Determine the [x, y] coordinate at the center of the cell enclosing the given text.  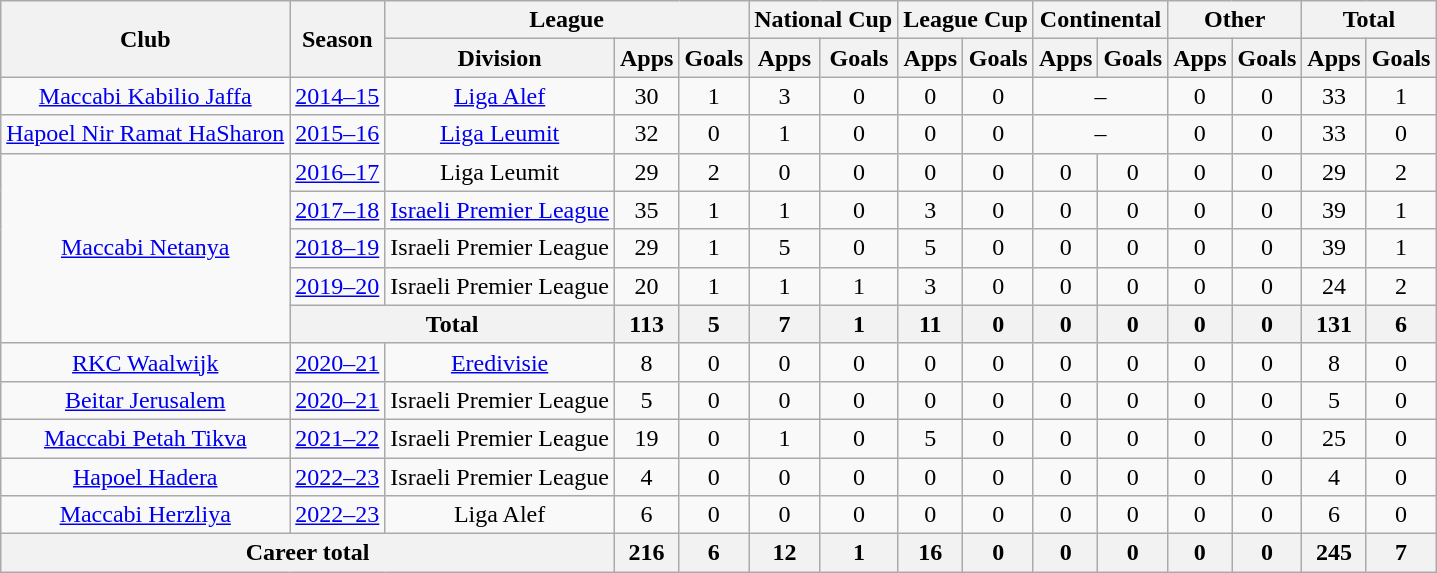
35 [646, 210]
2019–20 [338, 286]
245 [1334, 553]
2017–18 [338, 210]
Continental [1100, 20]
30 [646, 96]
19 [646, 438]
Other [1235, 20]
Career total [308, 553]
20 [646, 286]
12 [785, 553]
2014–15 [338, 96]
32 [646, 134]
Club [146, 39]
RKC Waalwijk [146, 362]
16 [930, 553]
Eredivisie [500, 362]
League Cup [966, 20]
11 [930, 324]
National Cup [824, 20]
2018–19 [338, 248]
League [567, 20]
2021–22 [338, 438]
Hapoel Nir Ramat HaSharon [146, 134]
2015–16 [338, 134]
2016–17 [338, 172]
Maccabi Kabilio Jaffa [146, 96]
Beitar Jerusalem [146, 400]
Division [500, 58]
Maccabi Petah Tikva [146, 438]
113 [646, 324]
131 [1334, 324]
Maccabi Netanya [146, 248]
24 [1334, 286]
Season [338, 39]
Hapoel Hadera [146, 477]
25 [1334, 438]
Maccabi Herzliya [146, 515]
216 [646, 553]
